Output the [X, Y] coordinate of the center of the cell containing the given text.  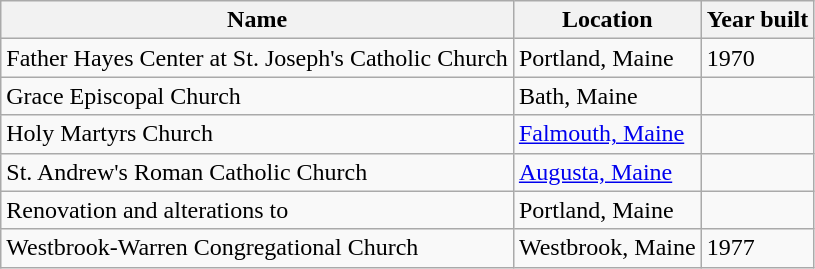
Falmouth, Maine [607, 134]
Westbrook, Maine [607, 248]
Location [607, 20]
Father Hayes Center at St. Joseph's Catholic Church [258, 58]
Holy Martyrs Church [258, 134]
1970 [758, 58]
1977 [758, 248]
Grace Episcopal Church [258, 96]
Name [258, 20]
Bath, Maine [607, 96]
St. Andrew's Roman Catholic Church [258, 172]
Year built [758, 20]
Augusta, Maine [607, 172]
Westbrook-Warren Congregational Church [258, 248]
Renovation and alterations to [258, 210]
